For the text-containing cell, return its midpoint in (x, y) coordinate format. 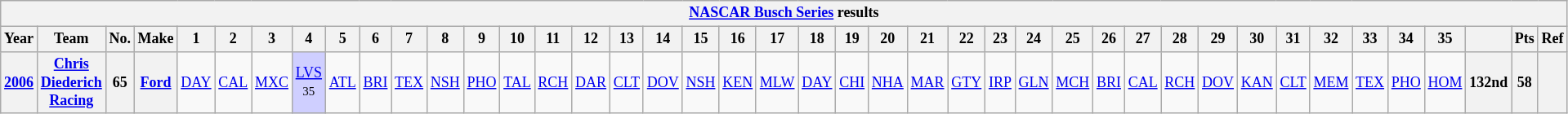
132nd (1489, 82)
No. (119, 39)
HOM (1445, 82)
KEN (738, 82)
CHI (852, 82)
13 (626, 39)
27 (1142, 39)
58 (1525, 82)
22 (967, 39)
2006 (20, 82)
MAR (927, 82)
NHA (888, 82)
MCH (1073, 82)
14 (663, 39)
NASCAR Busch Series results (784, 13)
17 (776, 39)
Team (71, 39)
Ford (155, 82)
7 (409, 39)
26 (1110, 39)
GTY (967, 82)
MXC (272, 82)
65 (119, 82)
20 (888, 39)
35 (1445, 39)
12 (592, 39)
2 (234, 39)
24 (1034, 39)
Chris Diederich Racing (71, 82)
4 (309, 39)
5 (342, 39)
28 (1180, 39)
ATL (342, 82)
IRP (1000, 82)
MEM (1331, 82)
29 (1218, 39)
LVS35 (309, 82)
3 (272, 39)
30 (1257, 39)
GLN (1034, 82)
25 (1073, 39)
9 (482, 39)
Ref (1552, 39)
34 (1405, 39)
TAL (517, 82)
33 (1370, 39)
Year (20, 39)
21 (927, 39)
31 (1293, 39)
Pts (1525, 39)
32 (1331, 39)
18 (817, 39)
8 (444, 39)
16 (738, 39)
1 (196, 39)
KAN (1257, 82)
MLW (776, 82)
DAR (592, 82)
10 (517, 39)
19 (852, 39)
11 (553, 39)
23 (1000, 39)
15 (701, 39)
6 (376, 39)
Make (155, 39)
